Provide the [x, y] coordinate of the cell's center where the given text is located.  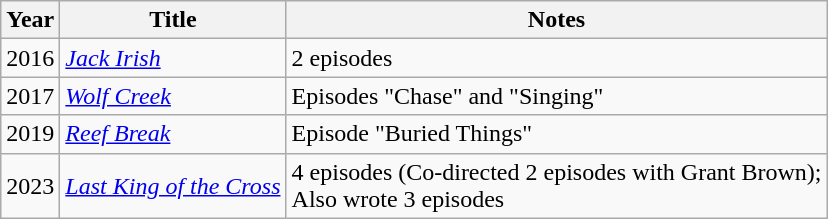
Last King of the Cross [173, 186]
Episode "Buried Things" [556, 134]
Notes [556, 20]
2016 [30, 58]
Jack Irish [173, 58]
Episodes "Chase" and "Singing" [556, 96]
Reef Break [173, 134]
2023 [30, 186]
Year [30, 20]
Title [173, 20]
Wolf Creek [173, 96]
2017 [30, 96]
2 episodes [556, 58]
2019 [30, 134]
4 episodes (Co-directed 2 episodes with Grant Brown);Also wrote 3 episodes [556, 186]
